For the text-containing cell, return its midpoint in [X, Y] coordinate format. 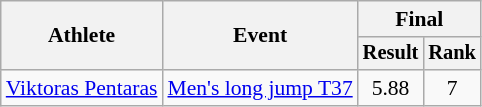
5.88 [391, 88]
Event [260, 36]
Rank [452, 54]
Final [420, 19]
7 [452, 88]
Men's long jump T37 [260, 88]
Viktoras Pentaras [82, 88]
Athlete [82, 36]
Result [391, 54]
